Return the (x, y) coordinate for the center point of the cell that contains the specified text.  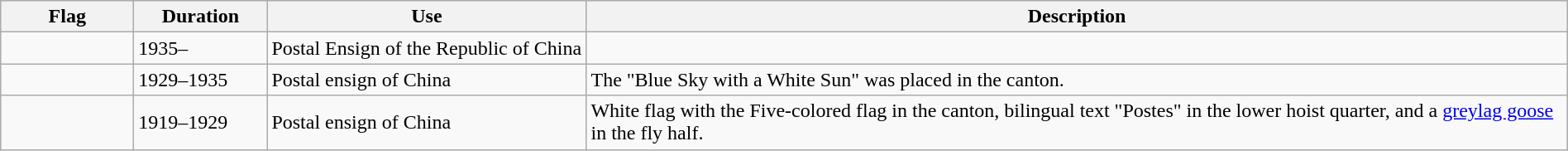
The "Blue Sky with a White Sun" was placed in the canton. (1077, 80)
Postal Ensign of the Republic of China (427, 48)
1919–1929 (200, 123)
Duration (200, 17)
Use (427, 17)
1935– (200, 48)
Description (1077, 17)
Flag (68, 17)
1929–1935 (200, 80)
White flag with the Five-colored flag in the canton, bilingual text "Postes" in the lower hoist quarter, and a greylag goose in the fly half. (1077, 123)
